Extract the [x, y] coordinate from the center of the cell holding the provided text.  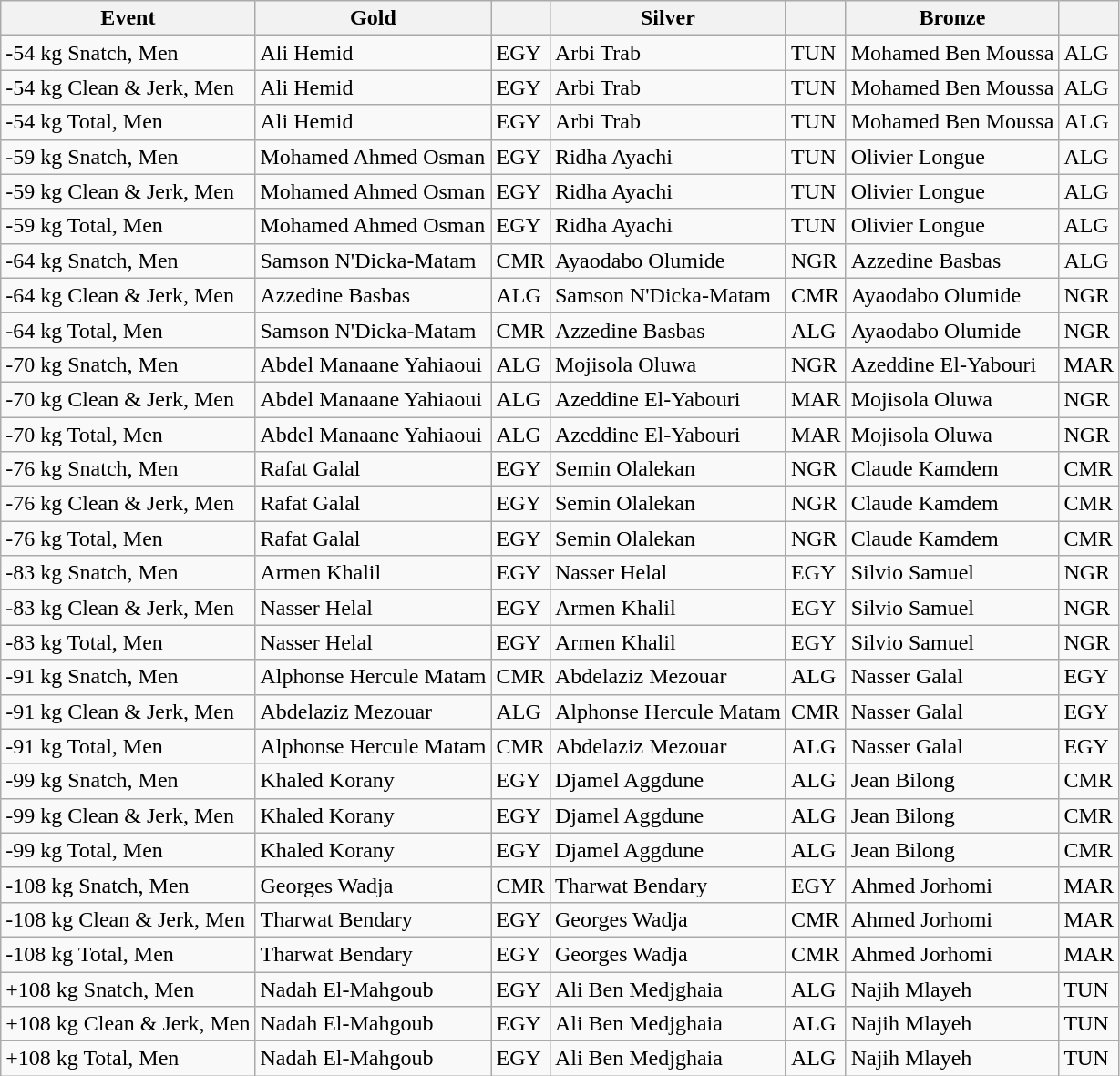
-54 kg Snatch, Men [128, 53]
Gold [374, 18]
-70 kg Snatch, Men [128, 364]
Silver [667, 18]
-99 kg Snatch, Men [128, 781]
-64 kg Snatch, Men [128, 261]
-91 kg Clean & Jerk, Men [128, 712]
-99 kg Total, Men [128, 850]
-76 kg Total, Men [128, 538]
-54 kg Total, Men [128, 122]
+108 kg Clean & Jerk, Men [128, 1024]
+108 kg Snatch, Men [128, 989]
-54 kg Clean & Jerk, Men [128, 87]
-59 kg Total, Men [128, 226]
-83 kg Clean & Jerk, Men [128, 608]
-59 kg Snatch, Men [128, 157]
-83 kg Total, Men [128, 642]
+108 kg Total, Men [128, 1059]
-108 kg Total, Men [128, 954]
-64 kg Clean & Jerk, Men [128, 295]
-99 kg Clean & Jerk, Men [128, 815]
Bronze [952, 18]
-108 kg Snatch, Men [128, 885]
-59 kg Clean & Jerk, Men [128, 191]
-91 kg Snatch, Men [128, 677]
-64 kg Total, Men [128, 330]
-76 kg Snatch, Men [128, 469]
-76 kg Clean & Jerk, Men [128, 504]
-83 kg Snatch, Men [128, 573]
-70 kg Total, Men [128, 435]
-70 kg Clean & Jerk, Men [128, 399]
-108 kg Clean & Jerk, Men [128, 919]
-91 kg Total, Men [128, 746]
Event [128, 18]
